Scan for the cell matching the given text and deliver its [x, y] coordinate at center. 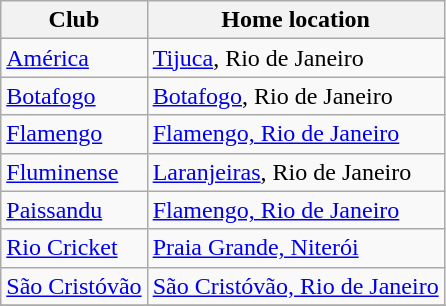
São Cristóvão [74, 286]
Paissandu [74, 210]
América [74, 58]
Club [74, 20]
Botafogo [74, 96]
Rio Cricket [74, 248]
Fluminense [74, 172]
Praia Grande, Niterói [296, 248]
Botafogo, Rio de Janeiro [296, 96]
Flamengo [74, 134]
Laranjeiras, Rio de Janeiro [296, 172]
Tijuca, Rio de Janeiro [296, 58]
Home location [296, 20]
São Cristóvão, Rio de Janeiro [296, 286]
